Scan for the cell matching the given text and deliver its (x, y) coordinate at center. 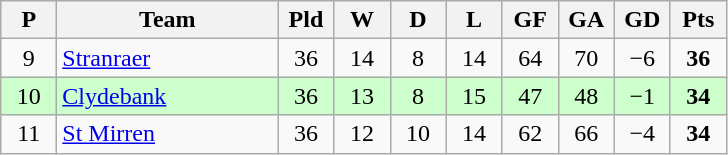
W (362, 20)
L (474, 20)
D (418, 20)
13 (362, 96)
GF (530, 20)
15 (474, 96)
9 (29, 58)
62 (530, 134)
−6 (642, 58)
11 (29, 134)
Team (168, 20)
Stranraer (168, 58)
48 (586, 96)
Clydebank (168, 96)
Pts (698, 20)
−1 (642, 96)
66 (586, 134)
70 (586, 58)
−4 (642, 134)
47 (530, 96)
P (29, 20)
Pld (306, 20)
64 (530, 58)
GD (642, 20)
GA (586, 20)
12 (362, 134)
St Mirren (168, 134)
